Scan for the cell matching the given text and deliver its (X, Y) coordinate at center. 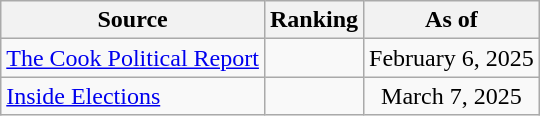
February 6, 2025 (452, 58)
The Cook Political Report (133, 58)
Inside Elections (133, 96)
Ranking (314, 20)
Source (133, 20)
As of (452, 20)
March 7, 2025 (452, 96)
